Provide the (x, y) coordinate of the cell's center where the given text is located.  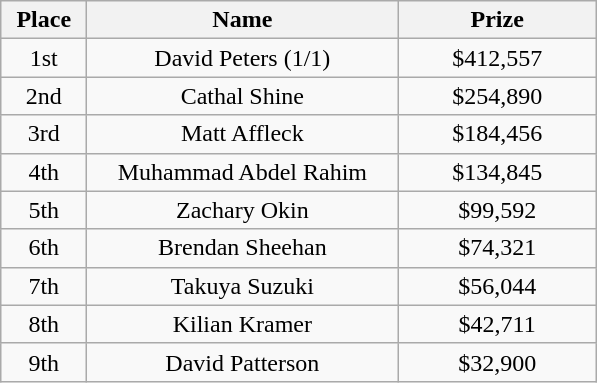
Cathal Shine (242, 96)
$74,321 (498, 248)
$42,711 (498, 324)
$99,592 (498, 210)
9th (44, 362)
3rd (44, 134)
Muhammad Abdel Rahim (242, 172)
8th (44, 324)
Takuya Suzuki (242, 286)
$412,557 (498, 58)
4th (44, 172)
$254,890 (498, 96)
$56,044 (498, 286)
7th (44, 286)
Zachary Okin (242, 210)
2nd (44, 96)
1st (44, 58)
Prize (498, 20)
Place (44, 20)
$134,845 (498, 172)
Brendan Sheehan (242, 248)
Kilian Kramer (242, 324)
$32,900 (498, 362)
$184,456 (498, 134)
6th (44, 248)
Name (242, 20)
David Patterson (242, 362)
David Peters (1/1) (242, 58)
5th (44, 210)
Matt Affleck (242, 134)
